Return the [X, Y] coordinate for the center point of the cell that contains the specified text.  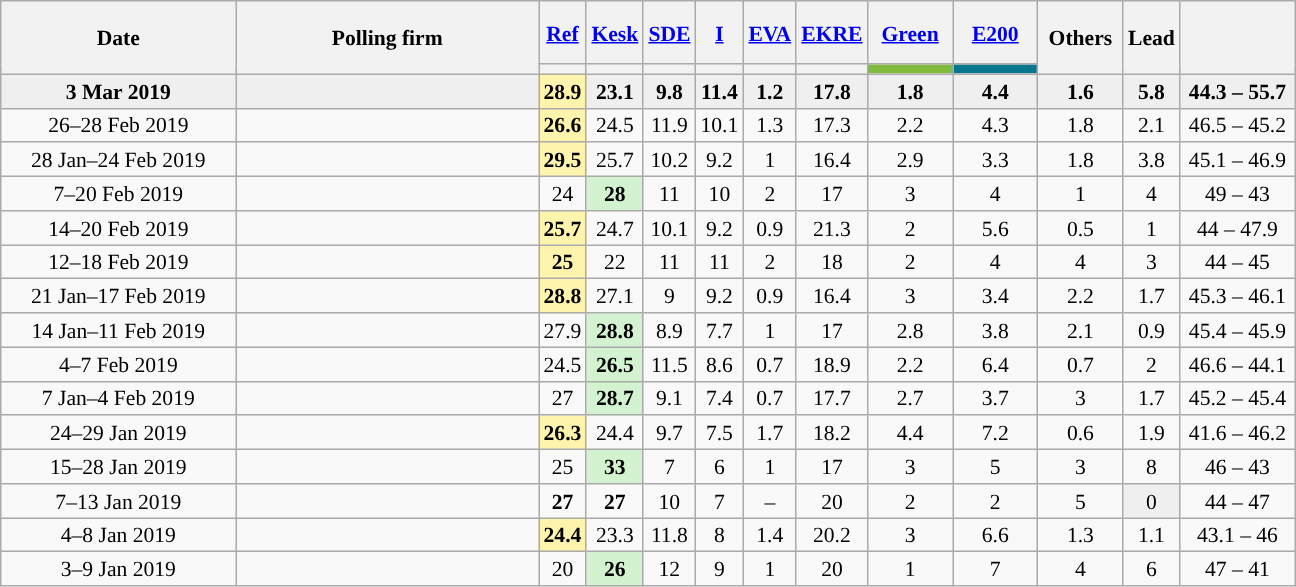
14 Jan–11 Feb 2019 [118, 330]
9.1 [669, 398]
Date [118, 38]
E200 [996, 32]
5.6 [996, 228]
18 [832, 262]
0 [1152, 501]
4.3 [996, 125]
6.6 [996, 535]
28 Jan–24 Feb 2019 [118, 160]
29.5 [562, 160]
14–20 Feb 2019 [118, 228]
41.6 – 46.2 [1238, 433]
Polling firm [388, 38]
1.9 [1152, 433]
15–28 Jan 2019 [118, 467]
4–7 Feb 2019 [118, 364]
33 [614, 467]
3.4 [996, 296]
12–18 Feb 2019 [118, 262]
Kesk [614, 32]
3 Mar 2019 [118, 91]
2.7 [910, 398]
1.4 [770, 535]
11.9 [669, 125]
45.4 – 45.9 [1238, 330]
3–9 Jan 2019 [118, 569]
7.7 [719, 330]
3.3 [996, 160]
6.4 [996, 364]
EKRE [832, 32]
11.5 [669, 364]
46.6 – 44.1 [1238, 364]
1.1 [1152, 535]
46.5 – 45.2 [1238, 125]
Lead [1152, 38]
26.5 [614, 364]
11.8 [669, 535]
17.3 [832, 125]
Ref [562, 32]
26.6 [562, 125]
0.5 [1080, 228]
9.7 [669, 433]
44 – 47 [1238, 501]
28.7 [614, 398]
7.2 [996, 433]
26 [614, 569]
8.6 [719, 364]
2.9 [910, 160]
44 – 45 [1238, 262]
3.7 [996, 398]
7 Jan–4 Feb 2019 [118, 398]
7.5 [719, 433]
7–20 Feb 2019 [118, 194]
11.4 [719, 91]
26.3 [562, 433]
44 – 47.9 [1238, 228]
17.7 [832, 398]
21 Jan–17 Feb 2019 [118, 296]
24.7 [614, 228]
18.9 [832, 364]
Others [1080, 38]
22 [614, 262]
Green [910, 32]
1.6 [1080, 91]
24–29 Jan 2019 [118, 433]
43.1 – 46 [1238, 535]
2.8 [910, 330]
18.2 [832, 433]
21.3 [832, 228]
9.8 [669, 91]
– [770, 501]
45.1 – 46.9 [1238, 160]
SDE [669, 32]
24 [562, 194]
47 – 41 [1238, 569]
23.1 [614, 91]
46 – 43 [1238, 467]
7–13 Jan 2019 [118, 501]
44.3 – 55.7 [1238, 91]
27.1 [614, 296]
26–28 Feb 2019 [118, 125]
8.9 [669, 330]
5.8 [1152, 91]
0.6 [1080, 433]
17.8 [832, 91]
45.2 – 45.4 [1238, 398]
4–8 Jan 2019 [118, 535]
23.3 [614, 535]
12 [669, 569]
27.9 [562, 330]
7.4 [719, 398]
I [719, 32]
28 [614, 194]
45.3 – 46.1 [1238, 296]
20.2 [832, 535]
49 – 43 [1238, 194]
EVA [770, 32]
1.2 [770, 91]
28.9 [562, 91]
10.2 [669, 160]
